Extract the [x, y] coordinate from the center of the cell holding the provided text.  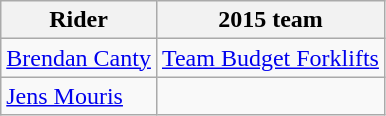
Brendan Canty [79, 58]
2015 team [270, 20]
Rider [79, 20]
Team Budget Forklifts [270, 58]
Jens Mouris [79, 96]
